Return the [X, Y] coordinate for the center point of the cell that contains the specified text.  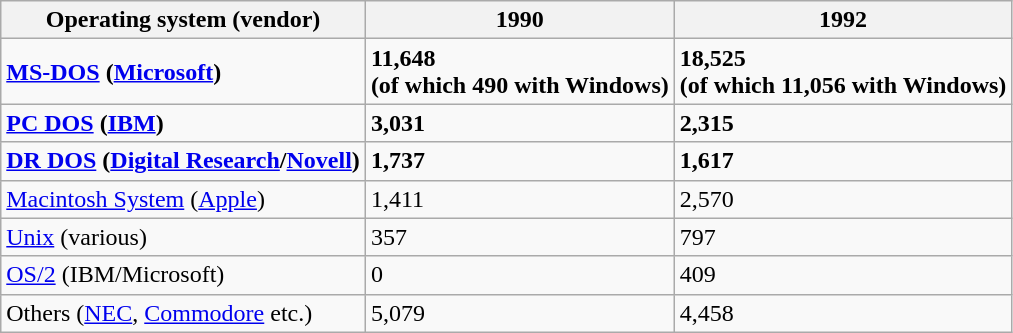
797 [843, 237]
1,411 [520, 199]
DR DOS (Digital Research/Novell) [184, 161]
Others (NEC, Commodore etc.) [184, 313]
1992 [843, 20]
3,031 [520, 123]
Unix (various) [184, 237]
5,079 [520, 313]
11,648(of which 490 with Windows) [520, 72]
18,525(of which 11,056 with Windows) [843, 72]
4,458 [843, 313]
0 [520, 275]
1990 [520, 20]
409 [843, 275]
Macintosh System (Apple) [184, 199]
PC DOS (IBM) [184, 123]
1,737 [520, 161]
357 [520, 237]
2,315 [843, 123]
2,570 [843, 199]
Operating system (vendor) [184, 20]
OS/2 (IBM/Microsoft) [184, 275]
MS-DOS (Microsoft) [184, 72]
1,617 [843, 161]
